From the cell containing the given text, extract its center point as (X, Y) coordinate. 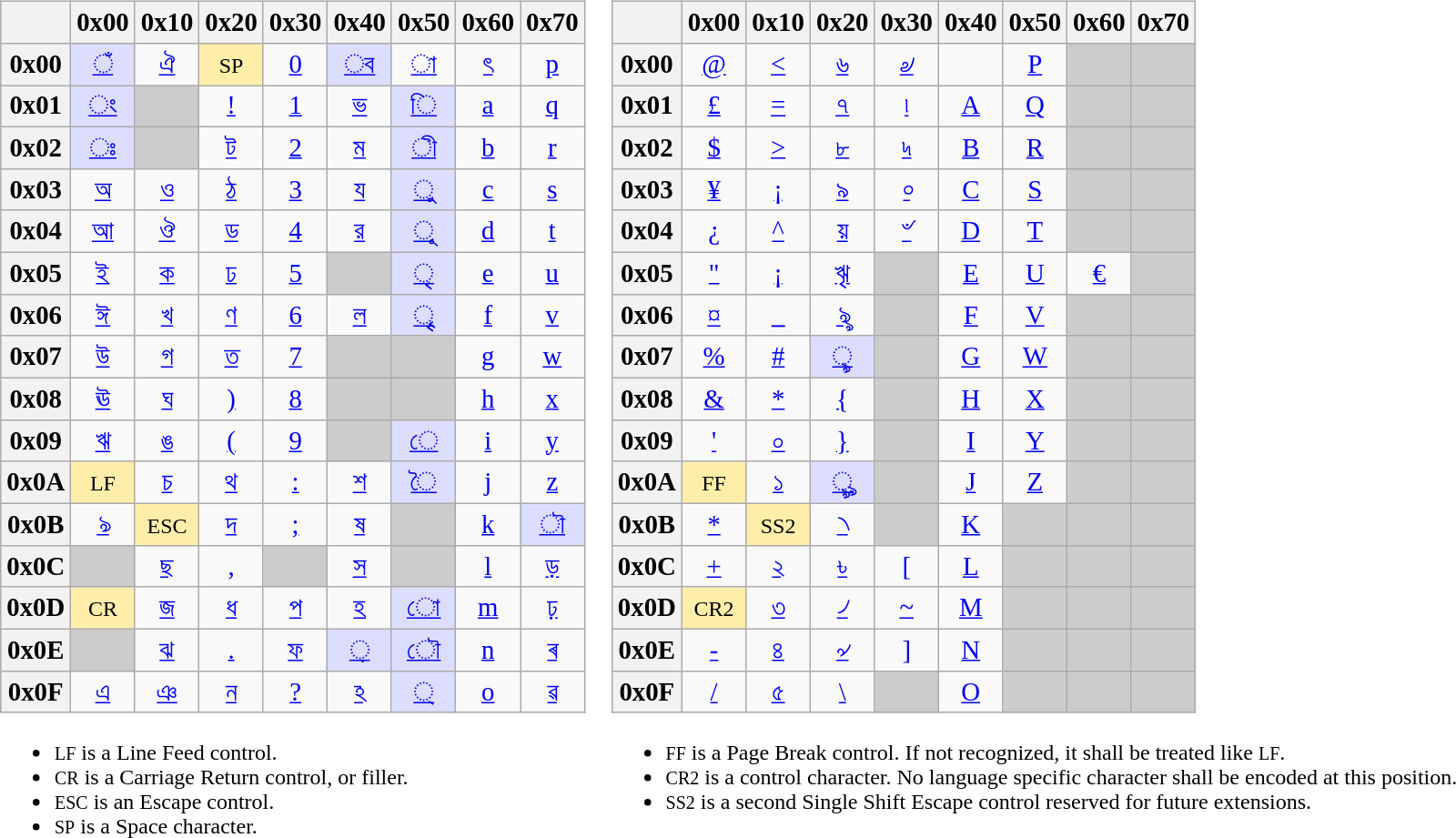
[ (906, 566)
s (553, 189)
১ (779, 482)
অ (104, 189)
◌ূ (424, 231)
] (906, 650)
ঢ় (553, 608)
৴ (843, 608)
ঢ (231, 273)
€ (1099, 273)
~ (906, 608)
ন (231, 692)
ক (167, 273)
ড় (553, 566)
_ (779, 315)
ঠ (231, 189)
Y (1036, 440)
৲ (843, 524)
৫ (779, 692)
w (553, 357)
দ (231, 524)
: (295, 482)
! (231, 106)
◌ব (360, 65)
J (970, 482)
ত (231, 357)
> (779, 147)
- (713, 650)
g (488, 357)
T (1036, 231)
c (488, 189)
B (970, 147)
৷ (906, 106)
R (1036, 147)
+ (713, 566)
F (970, 315)
◌ৌ (424, 650)
i (488, 440)
২ (779, 566)
হ (360, 608)
p (553, 65)
z (553, 482)
$ (713, 147)
t (553, 231)
/ (713, 692)
৪ (779, 650)
6 (295, 315)
v (553, 315)
b (488, 147)
◌ঃ (104, 147)
CR (104, 608)
¥ (713, 189)
4 (295, 231)
স (360, 566)
CR2 (713, 608)
ধ (231, 608)
ঌ (104, 524)
7 (295, 357)
= (779, 106)
০ (779, 440)
. (231, 650)
৮ (843, 147)
◌ৈ (424, 482)
, (231, 566)
@ (713, 65)
◌ৃ (424, 273)
H (970, 399)
9 (295, 440)
W (1036, 357)
< (779, 65)
ছ (167, 566)
ৠ (843, 273)
শ (360, 482)
d (488, 231)
◌় (360, 650)
N (970, 650)
? (295, 692)
U (1036, 273)
S (1036, 189)
' (713, 440)
C (970, 189)
ড (231, 231)
ঝ (167, 650)
5 (295, 273)
ষ (360, 524)
◌্ (424, 692)
ESC (167, 524)
য (360, 189)
র (360, 231)
o (488, 692)
ঽ (360, 692)
প (295, 608)
0 (295, 65)
◌ী (424, 147)
ঋ (104, 440)
# (779, 357)
য় (843, 231)
ফ (295, 650)
G (970, 357)
3 (295, 189)
৬ (843, 65)
৳ (843, 566)
P (1036, 65)
খ (167, 315)
এ (104, 692)
গ (167, 357)
ৰ (553, 650)
D (970, 231)
X (1036, 399)
O (970, 692)
& (713, 399)
ৡ (843, 315)
} (843, 440)
¤ (713, 315)
" (713, 273)
FF (713, 482)
I (970, 440)
£ (713, 106)
৯ (843, 189)
ই (104, 273)
{ (843, 399)
৩ (779, 608)
৸ (906, 147)
◌ৄ (424, 315)
h (488, 399)
চ (167, 482)
ঊ (104, 399)
\ (843, 692)
৺ (906, 231)
^ (779, 231)
SP (231, 65)
৵ (843, 650)
LF (104, 482)
m (488, 608)
ঈ (104, 315)
V (1036, 315)
n (488, 650)
ল (360, 315)
¿ (713, 231)
৶ (906, 65)
ট (231, 147)
L (970, 566)
M (970, 608)
Q (1036, 106)
জ (167, 608)
৭ (843, 106)
; (295, 524)
৹ (906, 189)
ৱ (553, 692)
x (553, 399)
( (231, 440)
◌ো (424, 608)
◌ৗ (553, 524)
SS2 (779, 524)
◌ৢ (843, 357)
j (488, 482)
E (970, 273)
◌ি (424, 106)
k (488, 524)
a (488, 106)
ভ (360, 106)
f (488, 315)
◌ু (424, 189)
◌ঁ (104, 65)
◌ং (104, 106)
) (231, 399)
ম (360, 147)
ৎ (488, 65)
r (553, 147)
ঞ (167, 692)
া (424, 65)
A (970, 106)
1 (295, 106)
K (970, 524)
থ (231, 482)
ঘ (167, 399)
ঙ (167, 440)
◌ে (424, 440)
u (553, 273)
y (553, 440)
e (488, 273)
ণ (231, 315)
উ (104, 357)
2 (295, 147)
ও (167, 189)
% (713, 357)
◌ৣ (843, 482)
ঔ (167, 231)
ঐ (167, 65)
q (553, 106)
আ (104, 231)
8 (295, 399)
Z (1036, 482)
l (488, 566)
